From the cell containing the given text, extract its center point as (x, y) coordinate. 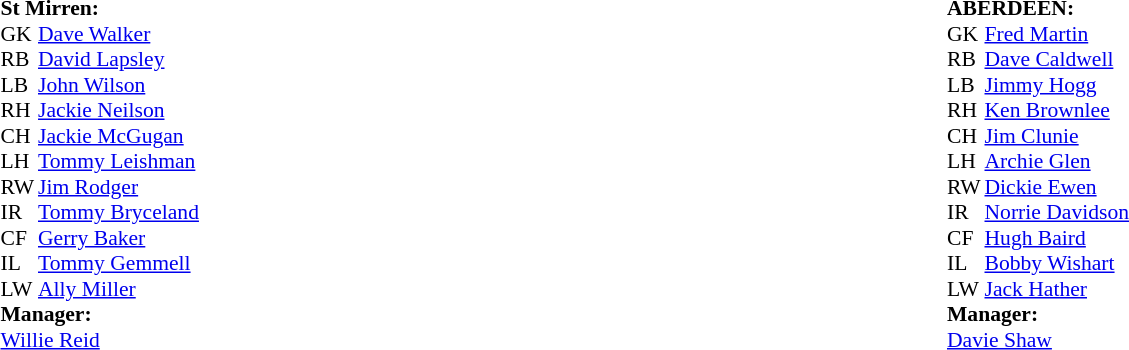
Tommy Bryceland (150, 213)
Tommy Gemmell (150, 263)
Ally Miller (150, 289)
David Lapsley (150, 59)
Tommy Leishman (150, 161)
Jackie Neilson (150, 111)
Jackie McGugan (150, 136)
Gerry Baker (150, 238)
Dave Walker (150, 34)
Manager: (131, 315)
John Wilson (150, 85)
Jim Rodger (150, 187)
